Output the (x, y) coordinate of the center of the cell containing the given text.  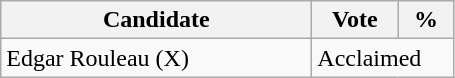
% (426, 20)
Vote (355, 20)
Acclaimed (383, 58)
Candidate (156, 20)
Edgar Rouleau (X) (156, 58)
